Extract the [x, y] coordinate from the center of the cell holding the provided text.  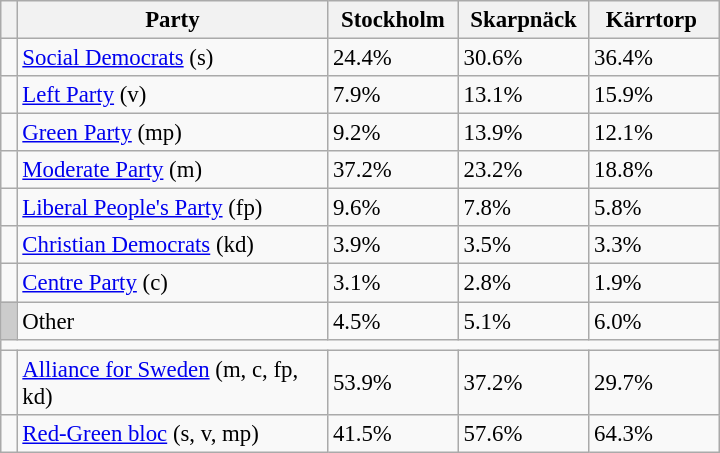
Green Party (mp) [172, 133]
Christian Democrats (kd) [172, 245]
3.1% [394, 283]
29.7% [654, 382]
15.9% [654, 95]
9.6% [394, 208]
18.8% [654, 170]
5.8% [654, 208]
2.8% [524, 283]
Alliance for Sweden (m, c, fp, kd) [172, 382]
3.3% [654, 245]
Red-Green bloc (s, v, mp) [172, 433]
13.1% [524, 95]
Stockholm [394, 20]
Social Democrats (s) [172, 58]
Moderate Party (m) [172, 170]
53.9% [394, 382]
64.3% [654, 433]
57.6% [524, 433]
Skarpnäck [524, 20]
36.4% [654, 58]
3.5% [524, 245]
Centre Party (c) [172, 283]
6.0% [654, 321]
30.6% [524, 58]
1.9% [654, 283]
Left Party (v) [172, 95]
41.5% [394, 433]
Party [172, 20]
5.1% [524, 321]
23.2% [524, 170]
7.9% [394, 95]
Kärrtorp [654, 20]
3.9% [394, 245]
7.8% [524, 208]
Other [172, 321]
13.9% [524, 133]
Liberal People's Party (fp) [172, 208]
24.4% [394, 58]
12.1% [654, 133]
4.5% [394, 321]
9.2% [394, 133]
